Determine the [X, Y] coordinate at the center of the cell enclosing the given text.  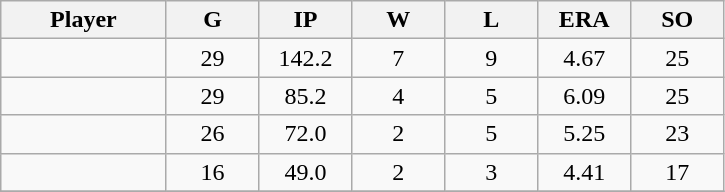
3 [492, 172]
16 [212, 172]
23 [678, 134]
G [212, 20]
26 [212, 134]
9 [492, 58]
7 [398, 58]
W [398, 20]
ERA [584, 20]
49.0 [306, 172]
IP [306, 20]
4.41 [584, 172]
142.2 [306, 58]
5.25 [584, 134]
SO [678, 20]
6.09 [584, 96]
4 [398, 96]
72.0 [306, 134]
Player [84, 20]
L [492, 20]
85.2 [306, 96]
4.67 [584, 58]
17 [678, 172]
